For the text-containing cell, return its midpoint in [X, Y] coordinate format. 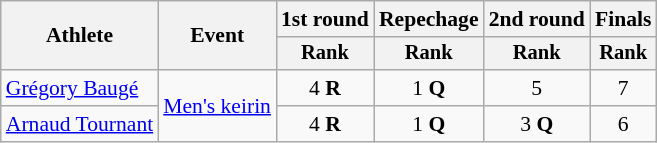
Men's keirin [217, 106]
1st round [325, 19]
Arnaud Tournant [80, 124]
Finals [624, 19]
Grégory Baugé [80, 88]
7 [624, 88]
Athlete [80, 36]
3 Q [537, 124]
5 [537, 88]
2nd round [537, 19]
Event [217, 36]
Repechage [429, 19]
6 [624, 124]
